Extract the (x, y) coordinate from the center of the cell holding the provided text.  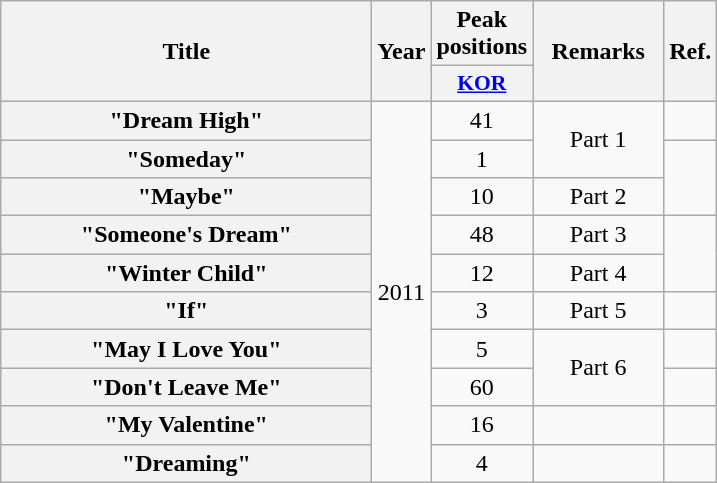
Part 5 (598, 311)
KOR (482, 84)
"Winter Child" (186, 273)
4 (482, 463)
"May I Love You" (186, 349)
"Someday" (186, 159)
5 (482, 349)
Part 1 (598, 139)
48 (482, 235)
1 (482, 159)
41 (482, 120)
60 (482, 387)
16 (482, 425)
10 (482, 197)
"Dream High" (186, 120)
Part 3 (598, 235)
Part 6 (598, 368)
"Maybe" (186, 197)
"Don't Leave Me" (186, 387)
"Dreaming" (186, 463)
Peakpositions (482, 34)
12 (482, 273)
Part 4 (598, 273)
Year (402, 52)
2011 (402, 292)
Remarks (598, 52)
"My Valentine" (186, 425)
"Someone's Dream" (186, 235)
Ref. (690, 52)
3 (482, 311)
Title (186, 52)
"If" (186, 311)
Part 2 (598, 197)
